Pinpoint the cell where the given text exists, returning its (x, y) midpoint coordinate. 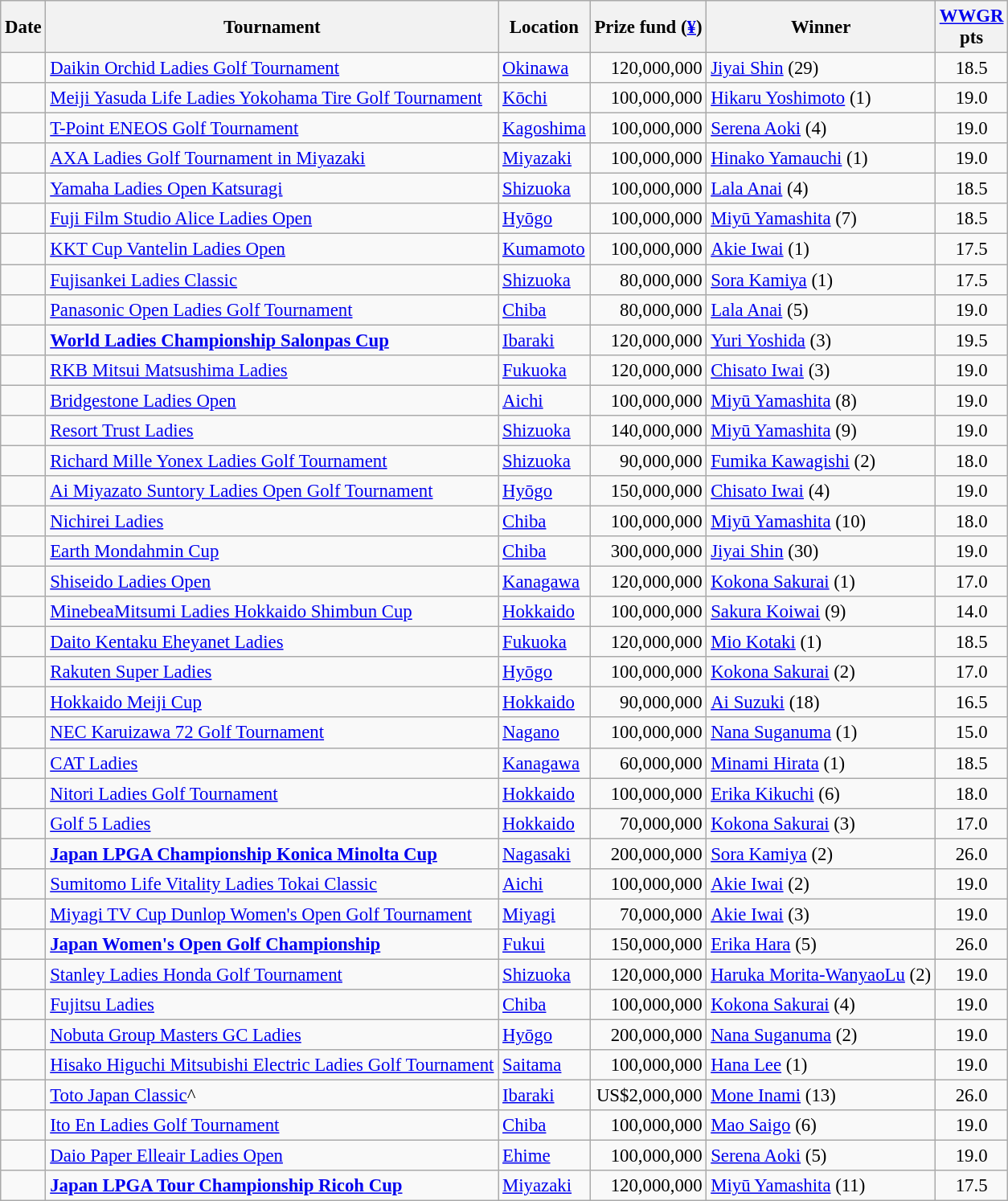
Prize fund (¥) (648, 27)
Okinawa (544, 68)
Kokona Sakurai (2) (822, 672)
Nagasaki (544, 854)
Nana Suganuma (2) (822, 1035)
Chisato Iwai (3) (822, 370)
Miyagi (544, 914)
Stanley Ladies Honda Golf Tournament (272, 974)
Mone Inami (13) (822, 1096)
Hana Lee (1) (822, 1065)
US$2,000,000 (648, 1096)
CAT Ladies (272, 763)
Golf 5 Ladies (272, 823)
Date (23, 27)
Ito En Ladies Golf Tournament (272, 1125)
300,000,000 (648, 551)
MinebeaMitsumi Ladies Hokkaido Shimbun Cup (272, 612)
60,000,000 (648, 763)
Erika Kikuchi (6) (822, 793)
Ai Suzuki (18) (822, 703)
Meiji Yasuda Life Ladies Yokohama Tire Golf Tournament (272, 98)
Miyū Yamashita (10) (822, 521)
Nagano (544, 733)
Hisako Higuchi Mitsubishi Electric Ladies Golf Tournament (272, 1065)
Serena Aoki (4) (822, 129)
Kagoshima (544, 129)
Hikaru Yoshimoto (1) (822, 98)
Haruka Morita-WanyaoLu (2) (822, 974)
Location (544, 27)
Nichirei Ladies (272, 521)
Daito Kentaku Eheyanet Ladies (272, 642)
Nobuta Group Masters GC Ladies (272, 1035)
Japan Women's Open Golf Championship (272, 945)
Sora Kamiya (2) (822, 854)
Ai Miyazato Suntory Ladies Open Golf Tournament (272, 491)
Fuji Film Studio Alice Ladies Open (272, 219)
Erika Hara (5) (822, 945)
Chisato Iwai (4) (822, 491)
Winner (822, 27)
Akie Iwai (2) (822, 884)
Saitama (544, 1065)
Sora Kamiya (1) (822, 280)
Mio Kotaki (1) (822, 642)
Panasonic Open Ladies Golf Tournament (272, 309)
Nana Suganuma (1) (822, 733)
Lala Anai (5) (822, 309)
Japan LPGA Tour Championship Ricoh Cup (272, 1186)
Rakuten Super Ladies (272, 672)
Lala Anai (4) (822, 189)
Kokona Sakurai (1) (822, 582)
Serena Aoki (5) (822, 1156)
Yuri Yoshida (3) (822, 340)
KKT Cup Vantelin Ladies Open (272, 249)
Hokkaido Meiji Cup (272, 703)
Akie Iwai (3) (822, 914)
Richard Mille Yonex Ladies Golf Tournament (272, 461)
Daikin Orchid Ladies Golf Tournament (272, 68)
Miyū Yamashita (9) (822, 431)
Bridgestone Ladies Open (272, 400)
Fujitsu Ladies (272, 1005)
Mao Saigo (6) (822, 1125)
Earth Mondahmin Cup (272, 551)
Kokona Sakurai (4) (822, 1005)
Fumika Kawagishi (2) (822, 461)
Jiyai Shin (30) (822, 551)
14.0 (971, 612)
World Ladies Championship Salonpas Cup (272, 340)
Minami Hirata (1) (822, 763)
Miyagi TV Cup Dunlop Women's Open Golf Tournament (272, 914)
WWGRpts (971, 27)
NEC Karuizawa 72 Golf Tournament (272, 733)
Fujisankei Ladies Classic (272, 280)
Hinako Yamauchi (1) (822, 158)
Tournament (272, 27)
Nitori Ladies Golf Tournament (272, 793)
Fukui (544, 945)
140,000,000 (648, 431)
Ehime (544, 1156)
19.5 (971, 340)
Miyū Yamashita (11) (822, 1186)
Miyū Yamashita (8) (822, 400)
Sakura Koiwai (9) (822, 612)
AXA Ladies Golf Tournament in Miyazaki (272, 158)
Jiyai Shin (29) (822, 68)
Toto Japan Classic^ (272, 1096)
16.5 (971, 703)
Miyū Yamashita (7) (822, 219)
Daio Paper Elleair Ladies Open (272, 1156)
T-Point ENEOS Golf Tournament (272, 129)
Japan LPGA Championship Konica Minolta Cup (272, 854)
Sumitomo Life Vitality Ladies Tokai Classic (272, 884)
15.0 (971, 733)
Shiseido Ladies Open (272, 582)
Resort Trust Ladies (272, 431)
Yamaha Ladies Open Katsuragi (272, 189)
Akie Iwai (1) (822, 249)
RKB Mitsui Matsushima Ladies (272, 370)
Kokona Sakurai (3) (822, 823)
Kumamoto (544, 249)
Kōchi (544, 98)
